Determine the (X, Y) coordinate at the center of the cell enclosing the given text.  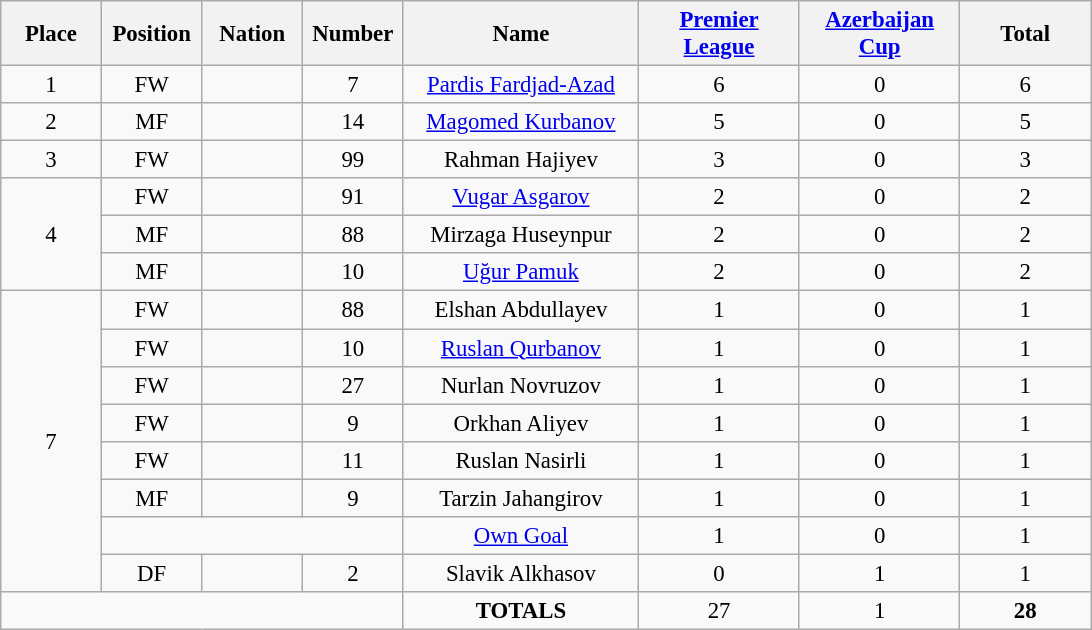
Ruslan Qurbanov (521, 348)
Uğur Pamuk (521, 273)
Magomed Kurbanov (521, 122)
Nation (252, 34)
Number (354, 34)
Vugar Asgarov (521, 197)
Nurlan Novruzov (521, 385)
Premier League (720, 34)
99 (354, 160)
Mirzaga Huseynpur (521, 235)
Pardis Fardjad-Azad (521, 85)
TOTALS (521, 611)
Elshan Abdullayev (521, 310)
Azerbaijan Cup (880, 34)
Total (1026, 34)
4 (52, 234)
14 (354, 122)
Place (52, 34)
Rahman Hajiyev (521, 160)
Tarzin Jahangirov (521, 498)
Ruslan Nasirli (521, 460)
Own Goal (521, 536)
Slavik Alkhasov (521, 573)
28 (1026, 611)
Orkhan Aliyev (521, 423)
Position (152, 34)
DF (152, 573)
91 (354, 197)
Name (521, 34)
11 (354, 460)
